Capture the cell that displays the provided text and extract its (X, Y) central coordinate. 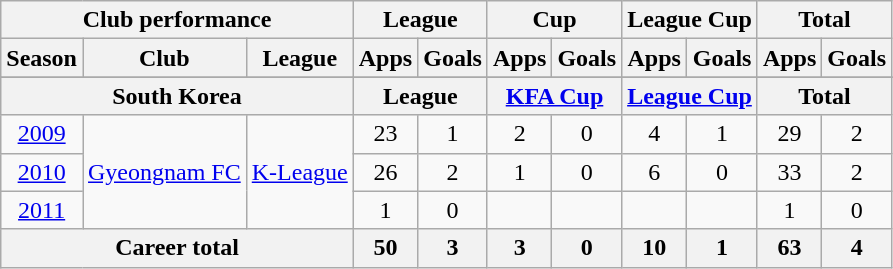
KFA Cup (554, 96)
6 (654, 172)
50 (385, 248)
Season (42, 58)
Cup (554, 20)
29 (789, 134)
2011 (42, 210)
23 (385, 134)
33 (789, 172)
Club (164, 58)
63 (789, 248)
2010 (42, 172)
Career total (177, 248)
2009 (42, 134)
Gyeongnam FC (164, 172)
K-League (300, 172)
South Korea (177, 96)
10 (654, 248)
Club performance (177, 20)
26 (385, 172)
